For the text-containing cell, return its midpoint in (X, Y) coordinate format. 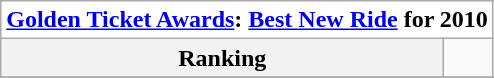
Golden Ticket Awards: Best New Ride for 2010 (248, 20)
Ranking (222, 58)
